Determine the [X, Y] coordinate at the center of the cell enclosing the given text.  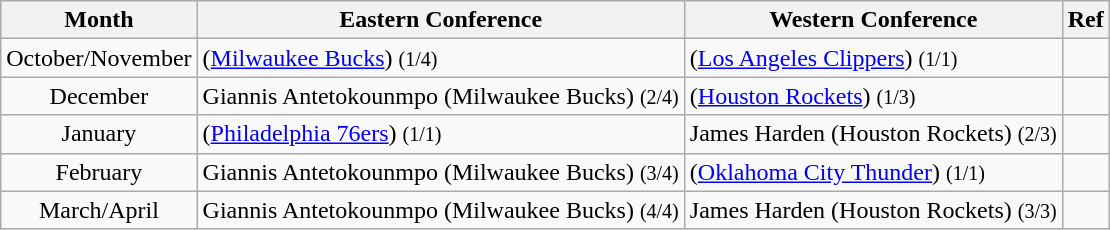
(Milwaukee Bucks) (1/4) [440, 58]
Giannis Antetokounmpo (Milwaukee Bucks) (3/4) [440, 172]
(Houston Rockets) (1/3) [873, 96]
Ref [1086, 20]
(Oklahoma City Thunder) (1/1) [873, 172]
December [99, 96]
(Los Angeles Clippers) (1/1) [873, 58]
March/April [99, 210]
James Harden (Houston Rockets) (3/3) [873, 210]
Western Conference [873, 20]
James Harden (Houston Rockets) (2/3) [873, 134]
January [99, 134]
Eastern Conference [440, 20]
Giannis Antetokounmpo (Milwaukee Bucks) (2/4) [440, 96]
Giannis Antetokounmpo (Milwaukee Bucks) (4/4) [440, 210]
October/November [99, 58]
(Philadelphia 76ers) (1/1) [440, 134]
February [99, 172]
Month [99, 20]
